Identify which cell holds the provided text, then report its [x, y] central coordinate. 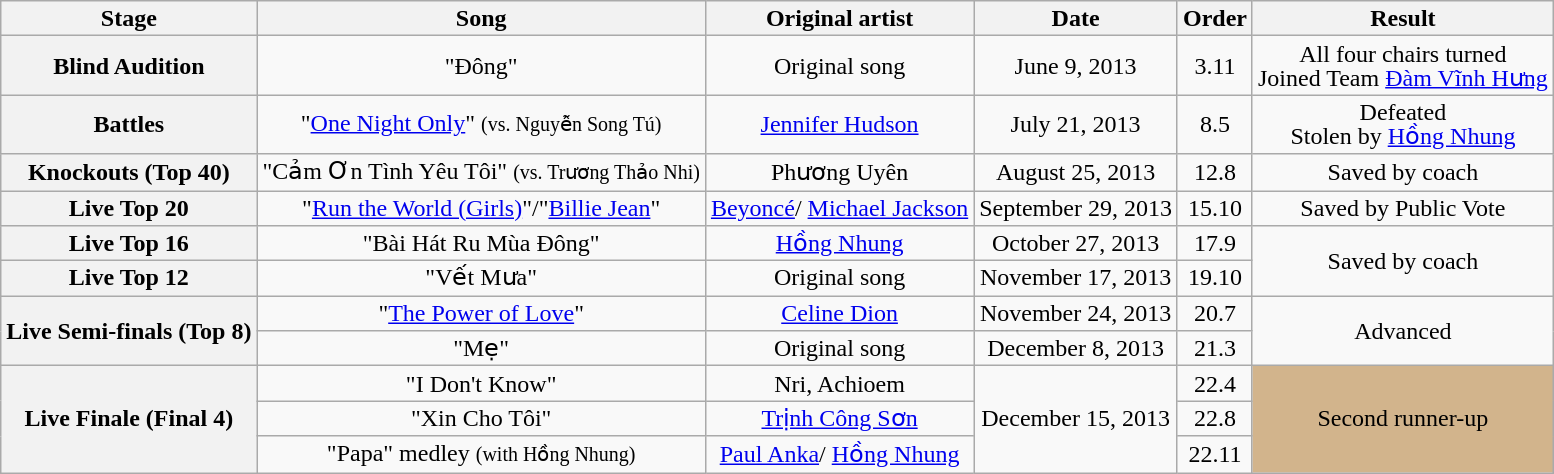
Celine Dion [839, 314]
Jennifer Hudson [839, 124]
3.11 [1214, 66]
All four chairs turnedJoined Team Đàm Vĩnh Hưng [1402, 66]
"I Don't Know" [481, 384]
22.8 [1214, 418]
DefeatedStolen by Hồng Nhung [1402, 124]
Stage [129, 18]
Result [1402, 18]
19.10 [1214, 278]
December 8, 2013 [1076, 348]
Song [481, 18]
17.9 [1214, 244]
"Bài Hát Ru Mùa Đông" [481, 244]
21.3 [1214, 348]
"The Power of Love" [481, 314]
Phương Uyên [839, 172]
Live Top 16 [129, 244]
Blind Audition [129, 66]
Beyoncé/ Michael Jackson [839, 208]
Advanced [1402, 331]
"Mẹ" [481, 348]
November 17, 2013 [1076, 278]
"One Night Only" (vs. Nguyễn Song Tú) [481, 124]
"Đông" [481, 66]
15.10 [1214, 208]
October 27, 2013 [1076, 244]
Paul Anka/ Hồng Nhung [839, 454]
November 24, 2013 [1076, 314]
Live Top 20 [129, 208]
Hồng Nhung [839, 244]
Live Semi-finals (Top 8) [129, 331]
Saved by Public Vote [1402, 208]
Date [1076, 18]
Original artist [839, 18]
September 29, 2013 [1076, 208]
22.11 [1214, 454]
July 21, 2013 [1076, 124]
December 15, 2013 [1076, 420]
"Run the World (Girls)"/"Billie Jean" [481, 208]
August 25, 2013 [1076, 172]
20.7 [1214, 314]
"Papa" medley (with Hồng Nhung) [481, 454]
22.4 [1214, 384]
Order [1214, 18]
"Xin Cho Tôi" [481, 418]
Second runner-up [1402, 420]
Live Top 12 [129, 278]
Knockouts (Top 40) [129, 172]
Battles [129, 124]
"Vết Mưa" [481, 278]
8.5 [1214, 124]
Trịnh Công Sơn [839, 418]
Live Finale (Final 4) [129, 420]
Nri, Achioem [839, 384]
June 9, 2013 [1076, 66]
"Cảm Ơn Tình Yêu Tôi" (vs. Trương Thảo Nhi) [481, 172]
12.8 [1214, 172]
